Extract the [x, y] coordinate from the center of the cell holding the provided text.  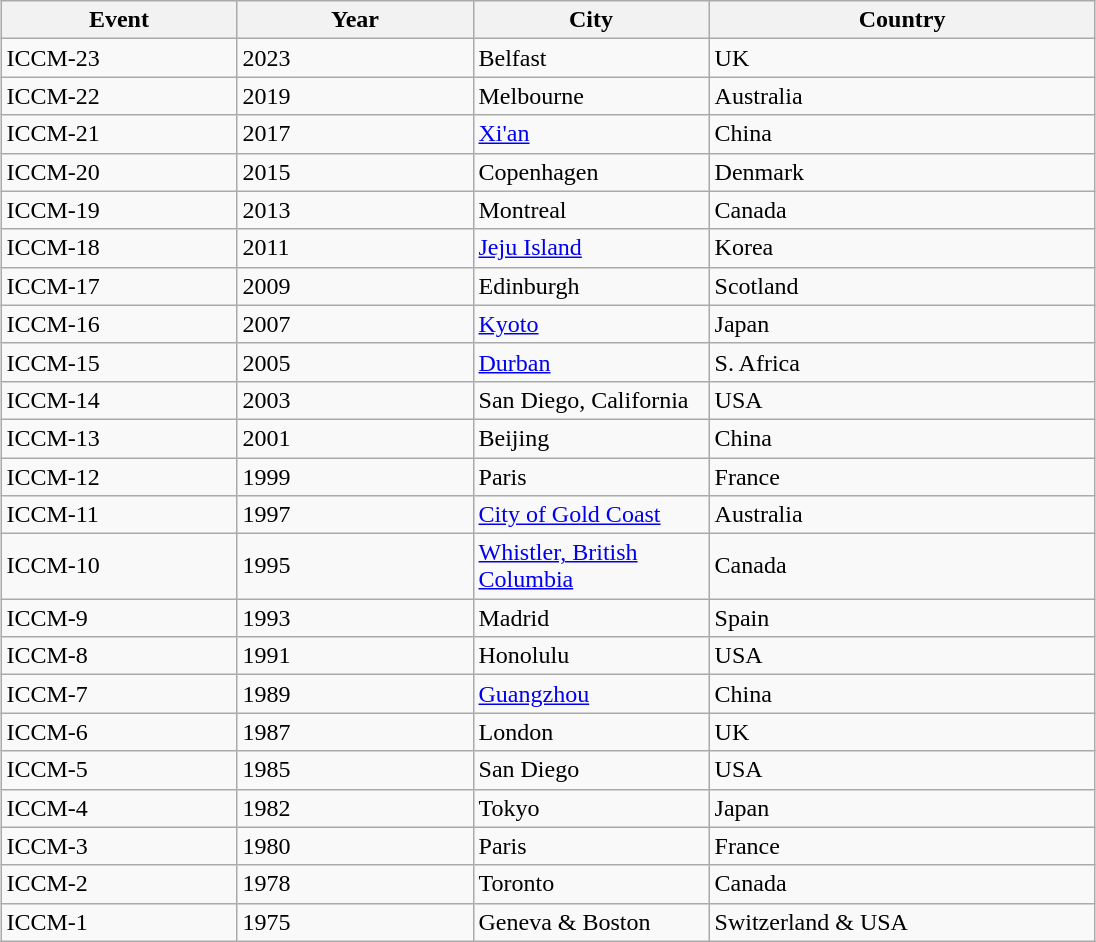
Event [119, 20]
1993 [355, 618]
Jeju Island [591, 248]
Toronto [591, 884]
ICCM-3 [119, 846]
1999 [355, 477]
2019 [355, 96]
2023 [355, 58]
ICCM-19 [119, 210]
Montreal [591, 210]
Madrid [591, 618]
ICCM-2 [119, 884]
ICCM-22 [119, 96]
Korea [902, 248]
Guangzhou [591, 694]
S. Africa [902, 362]
1989 [355, 694]
San Diego, California [591, 400]
Switzerland & USA [902, 922]
Copenhagen [591, 172]
ICCM-18 [119, 248]
Kyoto [591, 324]
1975 [355, 922]
ICCM-13 [119, 438]
ICCM-4 [119, 808]
Honolulu [591, 656]
Whistler, British Columbia [591, 566]
ICCM-23 [119, 58]
2017 [355, 134]
2005 [355, 362]
Durban [591, 362]
1995 [355, 566]
1978 [355, 884]
ICCM-15 [119, 362]
ICCM-16 [119, 324]
ICCM-1 [119, 922]
2013 [355, 210]
ICCM-20 [119, 172]
2015 [355, 172]
Scotland [902, 286]
ICCM-12 [119, 477]
1991 [355, 656]
Year [355, 20]
ICCM-8 [119, 656]
Country [902, 20]
Tokyo [591, 808]
ICCM-7 [119, 694]
Geneva & Boston [591, 922]
2003 [355, 400]
1997 [355, 515]
1980 [355, 846]
1987 [355, 732]
Spain [902, 618]
Xi'an [591, 134]
ICCM-11 [119, 515]
Belfast [591, 58]
1982 [355, 808]
ICCM-5 [119, 770]
Melbourne [591, 96]
ICCM-14 [119, 400]
2001 [355, 438]
ICCM-21 [119, 134]
2007 [355, 324]
ICCM-17 [119, 286]
1985 [355, 770]
ICCM-10 [119, 566]
London [591, 732]
2011 [355, 248]
2009 [355, 286]
ICCM-9 [119, 618]
City [591, 20]
Edinburgh [591, 286]
San Diego [591, 770]
City of Gold Coast [591, 515]
ICCM-6 [119, 732]
Denmark [902, 172]
Beijing [591, 438]
